Return the [X, Y] coordinate for the center point of the cell that contains the specified text.  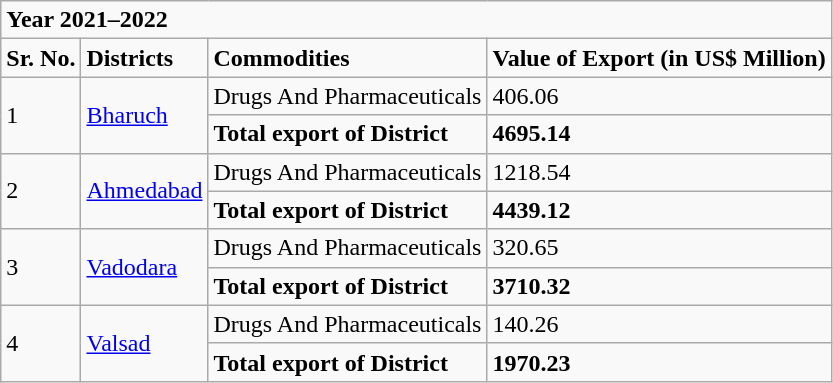
4 [41, 343]
Valsad [144, 343]
1 [41, 115]
Value of Export (in US$ Million) [659, 58]
4695.14 [659, 134]
1218.54 [659, 172]
4439.12 [659, 210]
406.06 [659, 96]
Sr. No. [41, 58]
Vadodara [144, 267]
Year 2021–2022 [416, 20]
140.26 [659, 324]
3 [41, 267]
320.65 [659, 248]
Ahmedabad [144, 191]
Bharuch [144, 115]
3710.32 [659, 286]
1970.23 [659, 362]
2 [41, 191]
Districts [144, 58]
Commodities [348, 58]
